From the cell containing the given text, extract its center point as [x, y] coordinate. 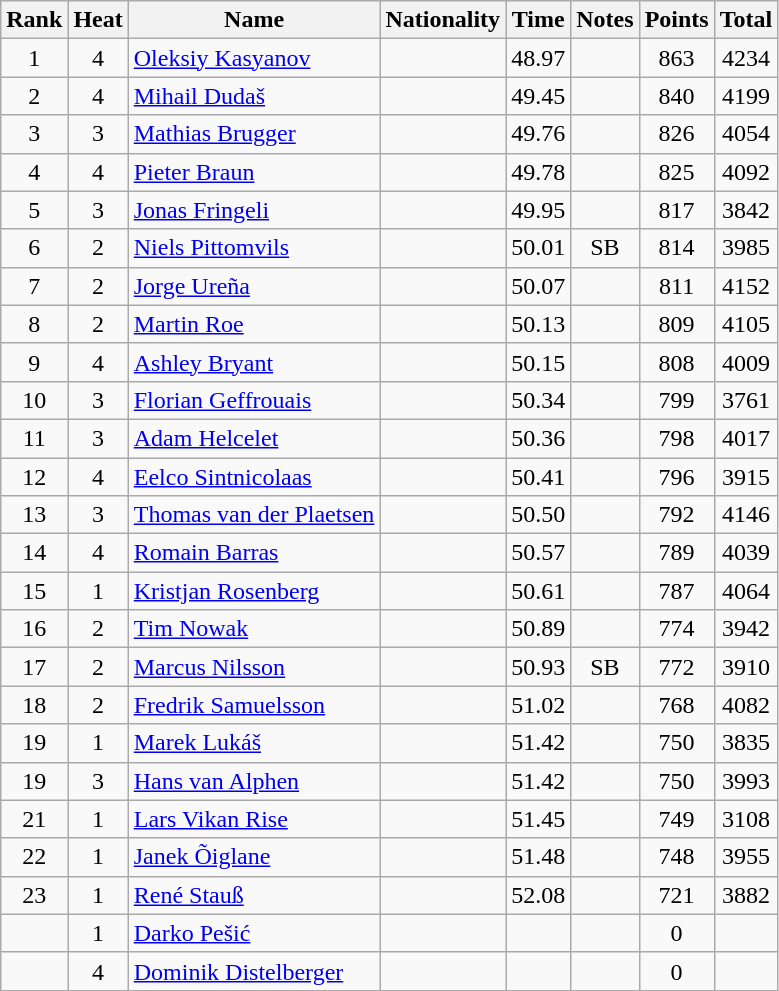
50.01 [538, 248]
6 [34, 248]
Name [254, 20]
9 [34, 362]
Fredrik Samuelsson [254, 705]
840 [676, 96]
Eelco Sintnicolaas [254, 477]
Total [746, 20]
Marcus Nilsson [254, 667]
4199 [746, 96]
21 [34, 819]
Thomas van der Plaetsen [254, 515]
50.13 [538, 324]
Romain Barras [254, 553]
Nationality [443, 20]
50.34 [538, 400]
Hans van Alphen [254, 781]
4017 [746, 438]
809 [676, 324]
Darko Pešić [254, 933]
4092 [746, 172]
808 [676, 362]
4064 [746, 591]
8 [34, 324]
4039 [746, 553]
Oleksiy Kasyanov [254, 58]
49.95 [538, 210]
7 [34, 286]
3842 [746, 210]
4234 [746, 58]
52.08 [538, 895]
50.07 [538, 286]
Heat [98, 20]
50.15 [538, 362]
50.93 [538, 667]
3985 [746, 248]
Time [538, 20]
50.61 [538, 591]
3761 [746, 400]
Rank [34, 20]
50.41 [538, 477]
49.76 [538, 134]
13 [34, 515]
Janek Õiglane [254, 857]
Niels Pittomvils [254, 248]
3835 [746, 743]
Notes [605, 20]
Pieter Braun [254, 172]
51.02 [538, 705]
774 [676, 629]
796 [676, 477]
Kristjan Rosenberg [254, 591]
Jorge Ureña [254, 286]
814 [676, 248]
Points [676, 20]
768 [676, 705]
Martin Roe [254, 324]
48.97 [538, 58]
3993 [746, 781]
789 [676, 553]
Adam Helcelet [254, 438]
16 [34, 629]
15 [34, 591]
4054 [746, 134]
3882 [746, 895]
4146 [746, 515]
863 [676, 58]
17 [34, 667]
Dominik Distelberger [254, 971]
51.48 [538, 857]
11 [34, 438]
799 [676, 400]
811 [676, 286]
3910 [746, 667]
826 [676, 134]
49.78 [538, 172]
Lars Vikan Rise [254, 819]
772 [676, 667]
825 [676, 172]
51.45 [538, 819]
4152 [746, 286]
Mathias Brugger [254, 134]
18 [34, 705]
50.50 [538, 515]
4105 [746, 324]
792 [676, 515]
14 [34, 553]
René Stauß [254, 895]
3915 [746, 477]
Florian Geffrouais [254, 400]
Marek Lukáš [254, 743]
22 [34, 857]
Ashley Bryant [254, 362]
4009 [746, 362]
Mihail Dudaš [254, 96]
3108 [746, 819]
50.57 [538, 553]
10 [34, 400]
4082 [746, 705]
817 [676, 210]
12 [34, 477]
749 [676, 819]
49.45 [538, 96]
Jonas Fringeli [254, 210]
50.36 [538, 438]
Tim Nowak [254, 629]
787 [676, 591]
50.89 [538, 629]
23 [34, 895]
3942 [746, 629]
721 [676, 895]
748 [676, 857]
3955 [746, 857]
798 [676, 438]
5 [34, 210]
